From the cell containing the given text, extract its center point as (x, y) coordinate. 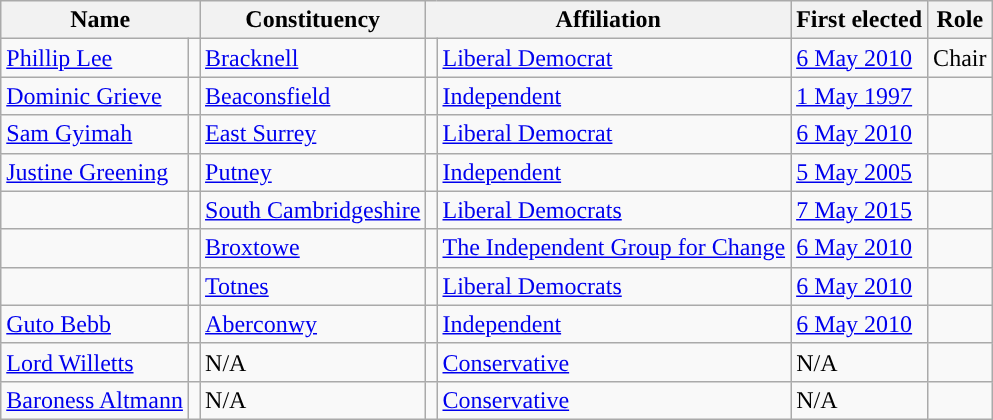
East Surrey (313, 134)
Chair (960, 58)
First elected (860, 20)
Constituency (313, 20)
Guto Bebb (95, 324)
Aberconwy (313, 324)
Name (100, 20)
Broxtowe (313, 248)
Phillip Lee (95, 58)
Sam Gyimah (95, 134)
1 May 1997 (860, 96)
Affiliation (608, 20)
South Cambridgeshire (313, 210)
Justine Greening (95, 172)
5 May 2005 (860, 172)
Role (960, 20)
7 May 2015 (860, 210)
Bracknell (313, 58)
Putney (313, 172)
Lord Willetts (95, 362)
The Independent Group for Change (614, 248)
Dominic Grieve (95, 96)
Totnes (313, 286)
Beaconsfield (313, 96)
Baroness Altmann (95, 400)
